Return the [X, Y] coordinate for the center point of the cell that contains the specified text.  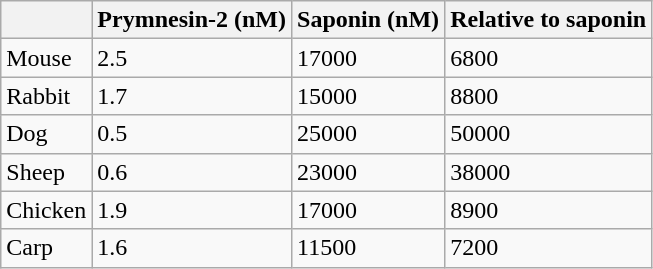
Rabbit [46, 96]
Chicken [46, 210]
23000 [368, 172]
11500 [368, 248]
Mouse [46, 58]
1.6 [192, 248]
15000 [368, 96]
2.5 [192, 58]
Prymnesin-2 (nM) [192, 20]
Sheep [46, 172]
6800 [548, 58]
25000 [368, 134]
8900 [548, 210]
0.6 [192, 172]
50000 [548, 134]
1.7 [192, 96]
1.9 [192, 210]
8800 [548, 96]
0.5 [192, 134]
Relative to saponin [548, 20]
38000 [548, 172]
Dog [46, 134]
7200 [548, 248]
Carp [46, 248]
Saponin (nM) [368, 20]
